Provide the [X, Y] coordinate of the cell's center where the given text is located.  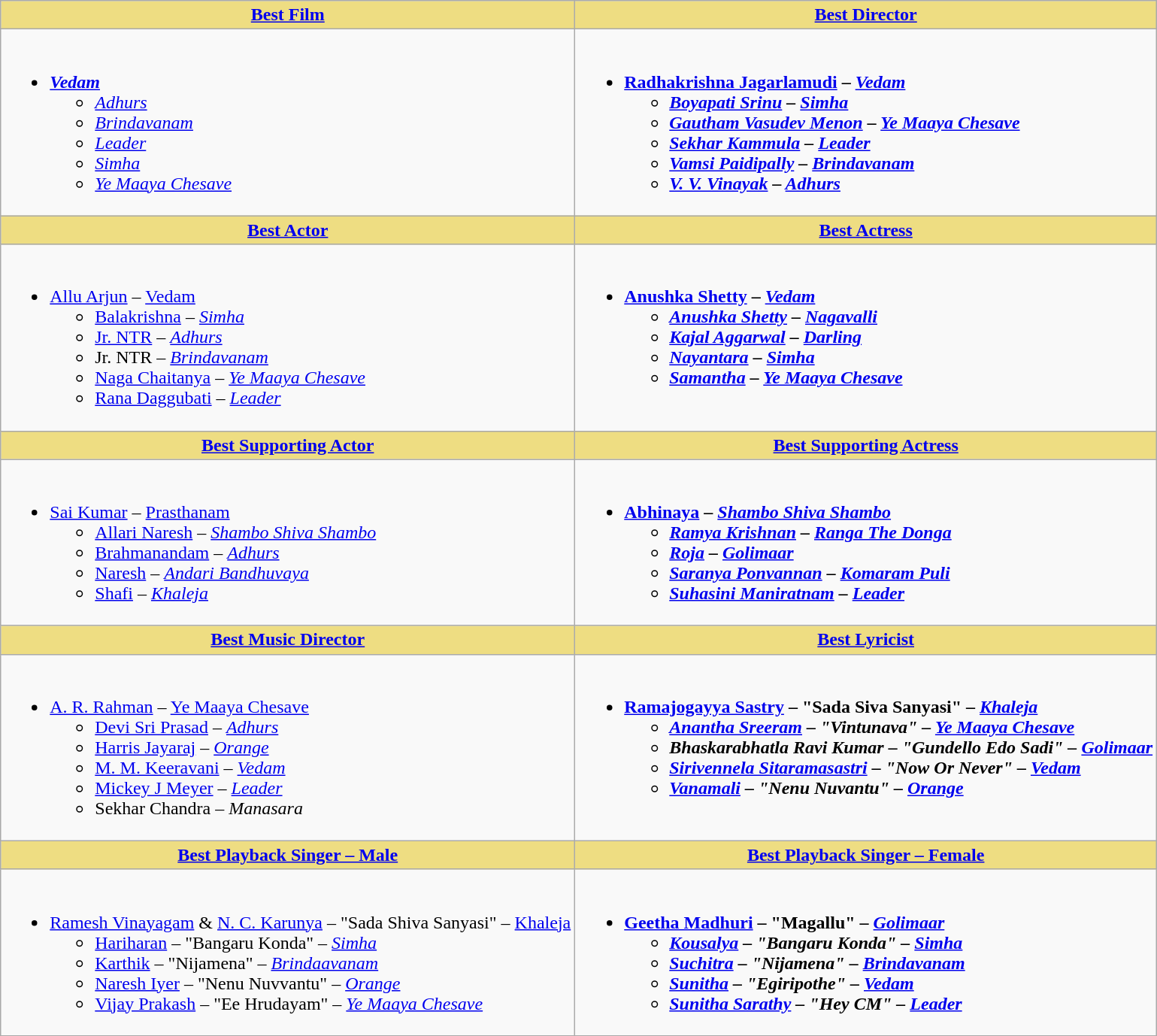
Best Actor [288, 230]
Abhinaya – Shambo Shiva ShamboRamya Krishnan – Ranga The DongaRoja – GolimaarSaranya Ponvannan – Komaram PuliSuhasini Maniratnam – Leader [866, 543]
Best Supporting Actor [288, 445]
Best Music Director [288, 640]
Best Playback Singer – Male [288, 855]
Best Director [866, 15]
A. R. Rahman – Ye Maaya ChesaveDevi Sri Prasad – AdhursHarris Jayaraj – OrangeM. M. Keeravani – VedamMickey J Meyer – LeaderSekhar Chandra – Manasara [288, 747]
Best Playback Singer – Female [866, 855]
VedamAdhursBrindavanamLeaderSimhaYe Maaya Chesave [288, 123]
Best Supporting Actress [866, 445]
Sai Kumar – PrasthanamAllari Naresh – Shambo Shiva ShamboBrahmanandam – AdhursNaresh – Andari BandhuvayaShafi – Khaleja [288, 543]
Best Lyricist [866, 640]
Allu Arjun – VedamBalakrishna – SimhaJr. NTR – AdhursJr. NTR – BrindavanamNaga Chaitanya – Ye Maaya ChesaveRana Daggubati – Leader [288, 338]
Best Film [288, 15]
Best Actress [866, 230]
Anushka Shetty – VedamAnushka Shetty – NagavalliKajal Aggarwal – DarlingNayantara – SimhaSamantha – Ye Maaya Chesave [866, 338]
